Locate the cell with the specified text and output its (X, Y) center coordinate. 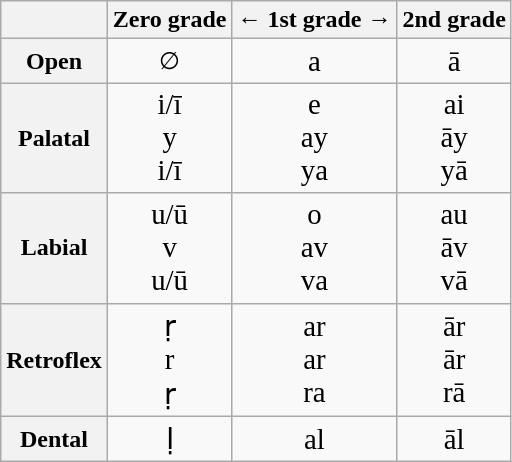
ar ar ra (314, 360)
Retroflex (54, 360)
Labial (54, 248)
ār ār rā (454, 360)
2nd grade (454, 20)
ḷ (170, 439)
Open (54, 61)
← 1st grade → (314, 20)
Palatal (54, 138)
ā (454, 61)
ṛ r ṛ (170, 360)
o av va (314, 248)
∅ (170, 61)
al (314, 439)
ai āy yā (454, 138)
au āv vā (454, 248)
e ay ya (314, 138)
āl (454, 439)
Zero grade (170, 20)
a (314, 61)
Dental (54, 439)
i/ī y i/ī (170, 138)
u/ū v u/ū (170, 248)
